Find where the given text appears and provide that cell's center as [x, y] coordinate. 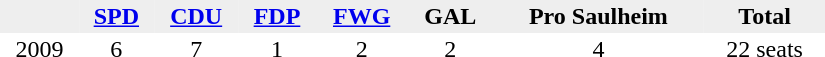
FWG [361, 16]
CDU [196, 16]
FDP [278, 16]
GAL [450, 16]
SPD [116, 16]
Total [764, 16]
Pro Saulheim [599, 16]
